Return the (X, Y) coordinate for the center point of the cell that contains the specified text.  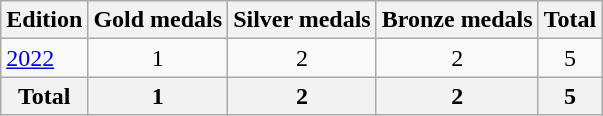
Edition (44, 20)
Bronze medals (457, 20)
Gold medals (158, 20)
2022 (44, 58)
Silver medals (302, 20)
